Locate the cell with the specified text and output its [x, y] center coordinate. 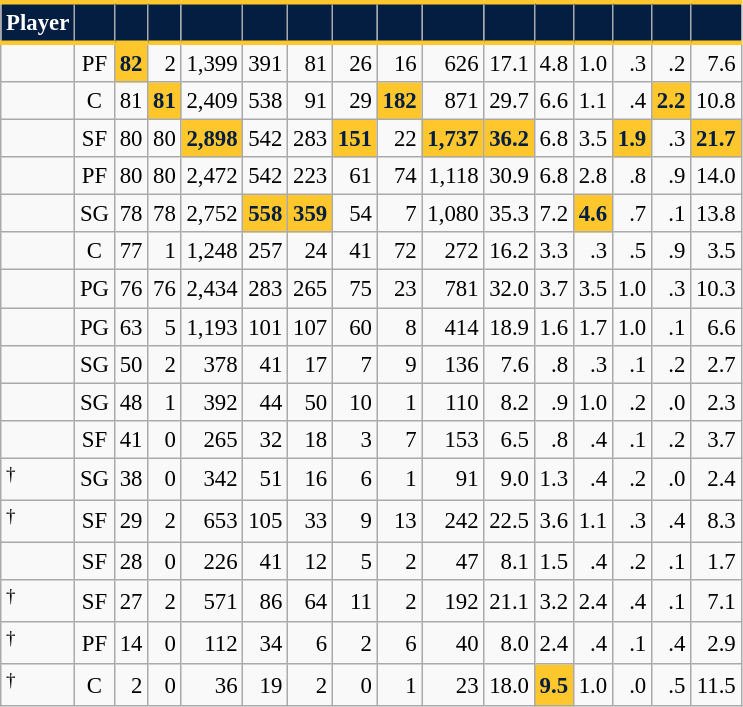
8 [400, 327]
414 [453, 327]
9.0 [509, 479]
13.8 [716, 214]
32.0 [509, 289]
26 [354, 62]
4.8 [554, 62]
3.6 [554, 521]
223 [310, 176]
28 [130, 561]
112 [212, 643]
.7 [632, 214]
391 [266, 62]
359 [310, 214]
19 [266, 685]
7.1 [716, 601]
9.5 [554, 685]
242 [453, 521]
2,434 [212, 289]
22 [400, 139]
17.1 [509, 62]
44 [266, 402]
8.2 [509, 402]
2.3 [716, 402]
36.2 [509, 139]
24 [310, 251]
2.7 [716, 364]
7.2 [554, 214]
10.8 [716, 101]
136 [453, 364]
18.9 [509, 327]
653 [212, 521]
17 [310, 364]
64 [310, 601]
30.9 [509, 176]
11.5 [716, 685]
18 [310, 439]
2.2 [672, 101]
13 [400, 521]
2,472 [212, 176]
571 [212, 601]
2.8 [592, 176]
82 [130, 62]
21.7 [716, 139]
3 [354, 439]
1,080 [453, 214]
101 [266, 327]
6.5 [509, 439]
2,898 [212, 139]
21.1 [509, 601]
61 [354, 176]
38 [130, 479]
1,399 [212, 62]
192 [453, 601]
77 [130, 251]
1.6 [554, 327]
54 [354, 214]
36 [212, 685]
110 [453, 402]
63 [130, 327]
2,409 [212, 101]
34 [266, 643]
1,248 [212, 251]
4.6 [592, 214]
33 [310, 521]
626 [453, 62]
1,193 [212, 327]
1,737 [453, 139]
11 [354, 601]
10 [354, 402]
1.5 [554, 561]
105 [266, 521]
558 [266, 214]
342 [212, 479]
1.3 [554, 479]
16.2 [509, 251]
14.0 [716, 176]
8.0 [509, 643]
107 [310, 327]
86 [266, 601]
18.0 [509, 685]
3.3 [554, 251]
182 [400, 101]
48 [130, 402]
40 [453, 643]
257 [266, 251]
47 [453, 561]
60 [354, 327]
8.3 [716, 521]
8.1 [509, 561]
2,752 [212, 214]
32 [266, 439]
3.2 [554, 601]
74 [400, 176]
29.7 [509, 101]
272 [453, 251]
392 [212, 402]
12 [310, 561]
2.9 [716, 643]
27 [130, 601]
22.5 [509, 521]
35.3 [509, 214]
14 [130, 643]
153 [453, 439]
72 [400, 251]
871 [453, 101]
75 [354, 289]
538 [266, 101]
1,118 [453, 176]
781 [453, 289]
10.3 [716, 289]
Player [38, 22]
378 [212, 364]
151 [354, 139]
51 [266, 479]
1.9 [632, 139]
226 [212, 561]
